Search for the cell housing the specified text and yield its [x, y] center coordinate. 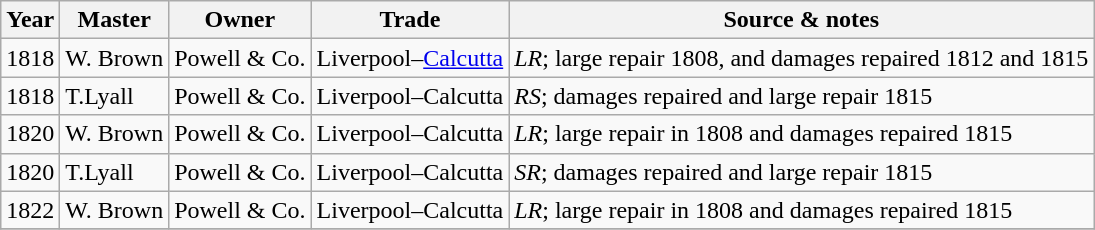
Master [114, 20]
RS; damages repaired and large repair 1815 [802, 96]
Trade [410, 20]
Year [30, 20]
SR; damages repaired and large repair 1815 [802, 172]
1822 [30, 210]
Source & notes [802, 20]
LR; large repair 1808, and damages repaired 1812 and 1815 [802, 58]
Owner [240, 20]
